Output the (x, y) coordinate of the center of the cell containing the given text.  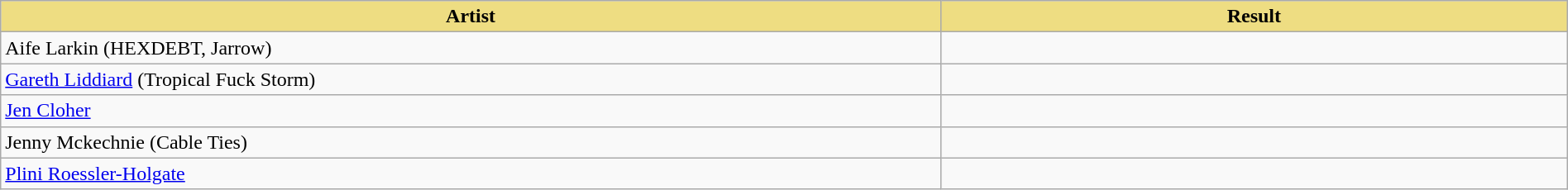
Plini Roessler-Holgate (471, 173)
Jenny Mckechnie (Cable Ties) (471, 142)
Artist (471, 17)
Result (1254, 17)
Aife Larkin (HEXDEBT, Jarrow) (471, 48)
Jen Cloher (471, 111)
Gareth Liddiard (Tropical Fuck Storm) (471, 79)
